Search for the cell housing the specified text and yield its (X, Y) center coordinate. 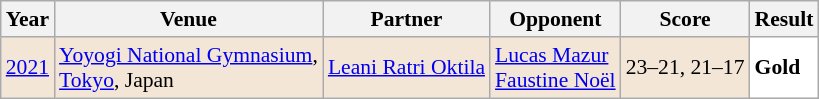
Score (686, 19)
Yoyogi National Gymnasium,Tokyo, Japan (188, 68)
Opponent (556, 19)
Year (28, 19)
2021 (28, 68)
Lucas Mazur Faustine Noël (556, 68)
Result (784, 19)
Leani Ratri Oktila (406, 68)
Venue (188, 19)
Gold (784, 68)
23–21, 21–17 (686, 68)
Partner (406, 19)
